Extract the [x, y] coordinate from the center of the cell holding the provided text.  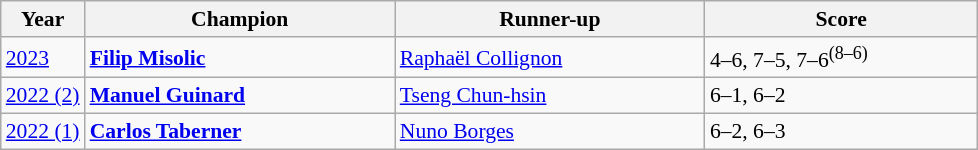
6–1, 6–2 [842, 96]
Nuno Borges [550, 132]
Year [43, 19]
Tseng Chun-hsin [550, 96]
6–2, 6–3 [842, 132]
2022 (2) [43, 96]
Manuel Guinard [240, 96]
2023 [43, 58]
2022 (1) [43, 132]
4–6, 7–5, 7–6(8–6) [842, 58]
Raphaël Collignon [550, 58]
Filip Misolic [240, 58]
Score [842, 19]
Carlos Taberner [240, 132]
Champion [240, 19]
Runner-up [550, 19]
